Identify which cell holds the provided text, then report its [X, Y] central coordinate. 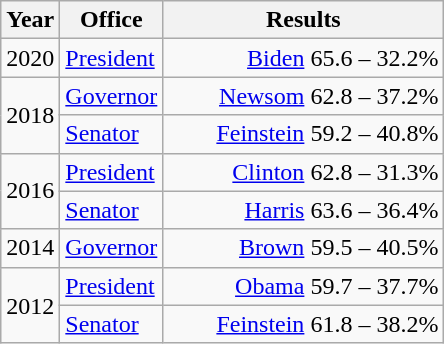
Feinstein 61.8 – 38.2% [304, 324]
Results [304, 20]
Clinton 62.8 – 31.3% [304, 172]
Year [30, 20]
2016 [30, 191]
Biden 65.6 – 32.2% [304, 58]
2012 [30, 305]
Brown 59.5 – 40.5% [304, 248]
Feinstein 59.2 – 40.8% [304, 134]
Harris 63.6 – 36.4% [304, 210]
2020 [30, 58]
Newsom 62.8 – 37.2% [304, 96]
2014 [30, 248]
Office [112, 20]
2018 [30, 115]
Obama 59.7 – 37.7% [304, 286]
